From the cell containing the given text, extract its center point as (X, Y) coordinate. 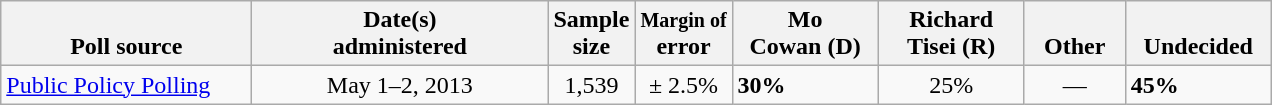
RichardTisei (R) (951, 34)
Public Policy Polling (126, 85)
25% (951, 85)
Margin oferror (684, 34)
30% (805, 85)
1,539 (592, 85)
Undecided (1198, 34)
Poll source (126, 34)
Other (1074, 34)
May 1–2, 2013 (400, 85)
± 2.5% (684, 85)
— (1074, 85)
45% (1198, 85)
MoCowan (D) (805, 34)
Samplesize (592, 34)
Date(s)administered (400, 34)
